Return (x, y) of the center of cell containing provided text 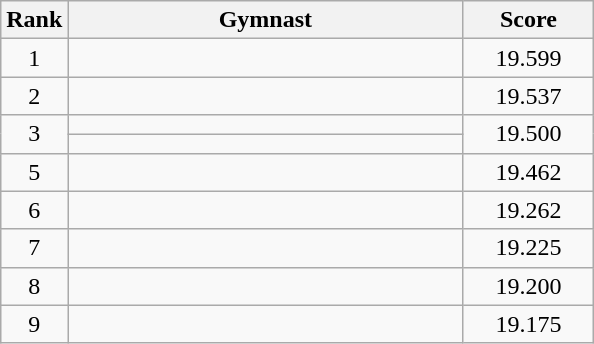
19.537 (528, 96)
6 (34, 210)
7 (34, 248)
19.200 (528, 286)
19.175 (528, 324)
19.225 (528, 248)
9 (34, 324)
Score (528, 20)
19.599 (528, 58)
19.500 (528, 134)
3 (34, 134)
2 (34, 96)
8 (34, 286)
5 (34, 172)
19.262 (528, 210)
19.462 (528, 172)
1 (34, 58)
Rank (34, 20)
Gymnast (266, 20)
